Output the [X, Y] coordinate of the center of the cell containing the given text.  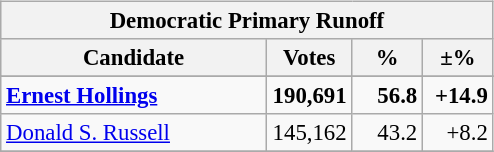
Ernest Hollings [134, 96]
Votes [309, 58]
Democratic Primary Runoff [247, 21]
Donald S. Russell [134, 133]
190,691 [309, 96]
±% [458, 58]
+14.9 [458, 96]
43.2 [388, 133]
+8.2 [458, 133]
56.8 [388, 96]
145,162 [309, 133]
Candidate [134, 58]
% [388, 58]
